Detect which cell encompasses the target text, then output its (X, Y) center coordinate. 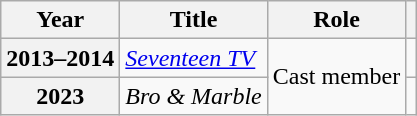
Year (60, 20)
Bro & Marble (194, 96)
Seventeen TV (194, 58)
Role (336, 20)
Title (194, 20)
2013–2014 (60, 58)
2023 (60, 96)
Cast member (336, 77)
